Scan for the cell matching the given text and deliver its (x, y) coordinate at center. 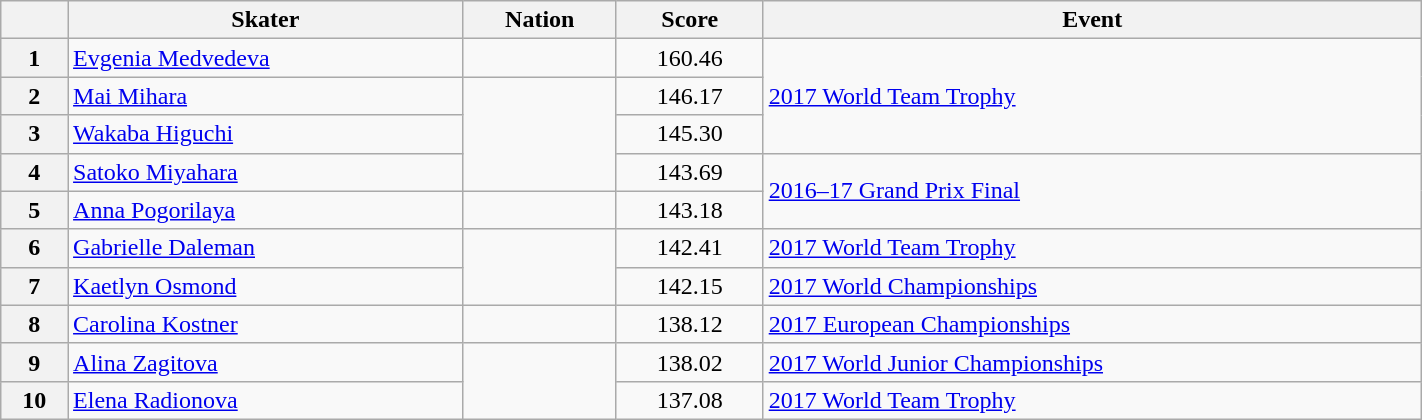
Mai Mihara (266, 96)
160.46 (690, 58)
143.69 (690, 172)
Satoko Miyahara (266, 172)
6 (34, 248)
Carolina Kostner (266, 324)
Anna Pogorilaya (266, 210)
Elena Radionova (266, 400)
145.30 (690, 134)
Evgenia Medvedeva (266, 58)
Nation (540, 20)
3 (34, 134)
Event (1092, 20)
Kaetlyn Osmond (266, 286)
8 (34, 324)
146.17 (690, 96)
137.08 (690, 400)
Skater (266, 20)
142.41 (690, 248)
10 (34, 400)
5 (34, 210)
143.18 (690, 210)
Wakaba Higuchi (266, 134)
2017 European Championships (1092, 324)
2017 World Junior Championships (1092, 362)
Alina Zagitova (266, 362)
7 (34, 286)
138.02 (690, 362)
2016–17 Grand Prix Final (1092, 191)
2 (34, 96)
4 (34, 172)
Score (690, 20)
1 (34, 58)
9 (34, 362)
Gabrielle Daleman (266, 248)
138.12 (690, 324)
142.15 (690, 286)
2017 World Championships (1092, 286)
